Output the (x, y) coordinate of the center of the cell containing the given text.  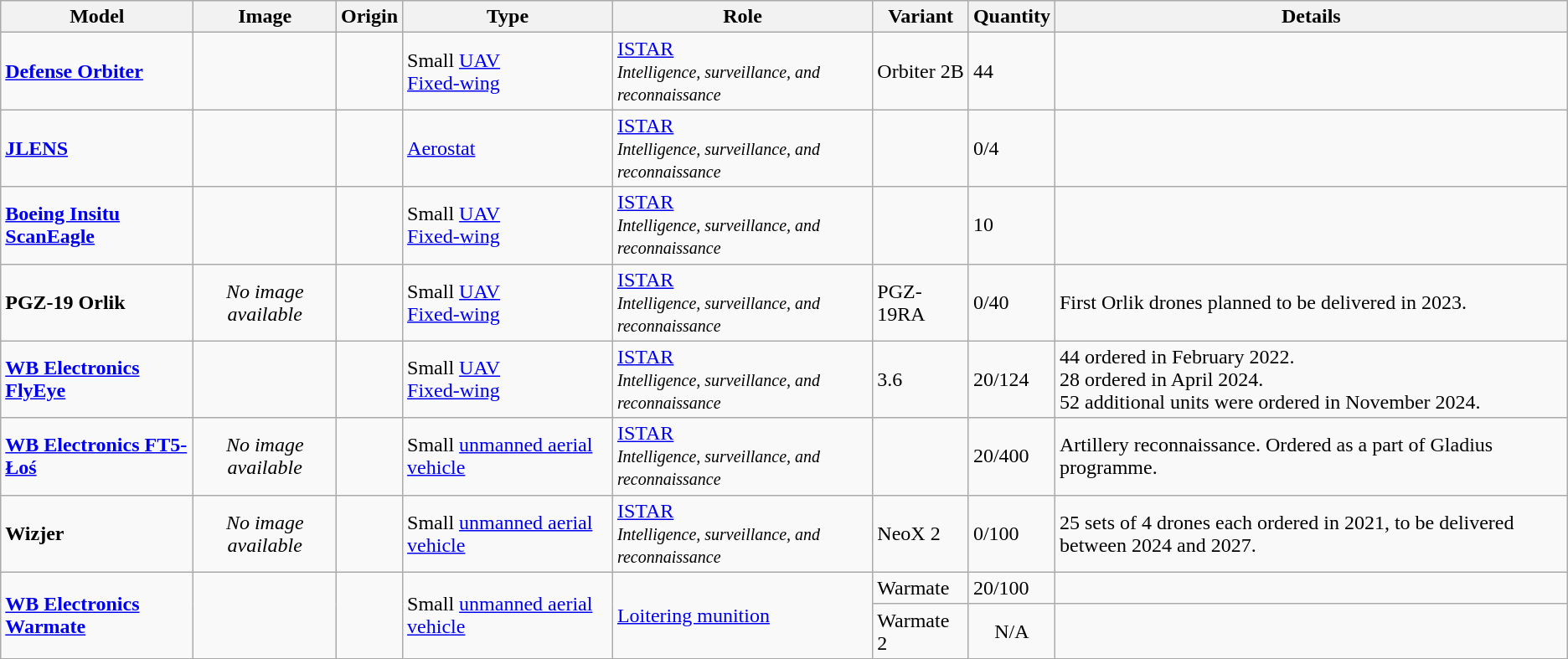
Warmate 2 (921, 631)
Artillery reconnaissance. Ordered as a part of Gladius programme. (1311, 456)
10 (1012, 225)
N/A (1012, 631)
0/40 (1012, 302)
Wizjer (97, 533)
3.6 (921, 379)
First Orlik drones planned to be delivered in 2023. (1311, 302)
PGZ-19RA (921, 302)
PGZ-19 Orlik (97, 302)
WB Electronics Warmate (97, 615)
Model (97, 17)
Orbiter 2B (921, 71)
20/400 (1012, 456)
20/124 (1012, 379)
Type (508, 17)
Quantity (1012, 17)
Boeing Insitu ScanEagle (97, 225)
Aerostat (508, 148)
Loitering munition (742, 615)
44 (1012, 71)
Origin (369, 17)
Image (265, 17)
0/4 (1012, 148)
20/100 (1012, 588)
Role (742, 17)
44 ordered in February 2022.28 ordered in April 2024.52 additional units were ordered in November 2024. (1311, 379)
0/100 (1012, 533)
25 sets of 4 drones each ordered in 2021, to be delivered between 2024 and 2027. (1311, 533)
JLENS (97, 148)
WB Electronics FT5-Łoś (97, 456)
Warmate (921, 588)
Defense Orbiter (97, 71)
Details (1311, 17)
Variant (921, 17)
WB Electronics FlyEye (97, 379)
NeoX 2 (921, 533)
